Scan for the cell matching the given text and deliver its (x, y) coordinate at center. 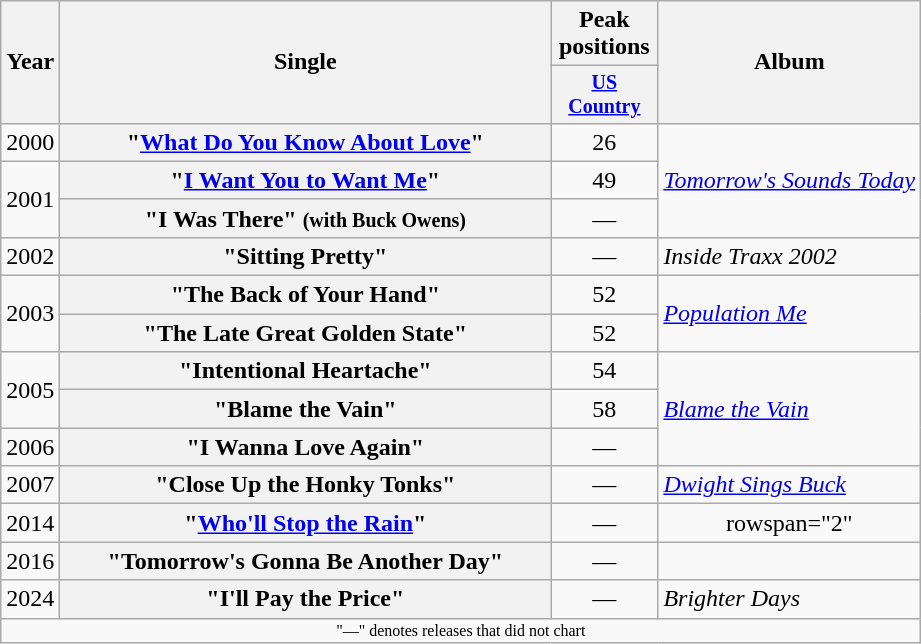
"Close Up the Honky Tonks" (306, 485)
2003 (30, 314)
2005 (30, 390)
"The Late Great Golden State" (306, 333)
26 (604, 142)
49 (604, 180)
2000 (30, 142)
"Intentional Heartache" (306, 371)
2024 (30, 599)
"I'll Pay the Price" (306, 599)
"I Want You to Want Me" (306, 180)
Dwight Sings Buck (790, 485)
"Tomorrow's Gonna Be Another Day" (306, 561)
"I Was There" (with Buck Owens) (306, 218)
"The Back of Your Hand" (306, 295)
2007 (30, 485)
rowspan="2" (790, 523)
"What Do You Know About Love" (306, 142)
"Sitting Pretty" (306, 256)
Peak positions (604, 34)
"Blame the Vain" (306, 409)
Album (790, 62)
Single (306, 62)
2014 (30, 523)
Blame the Vain (790, 409)
2002 (30, 256)
2016 (30, 561)
58 (604, 409)
Inside Traxx 2002 (790, 256)
Brighter Days (790, 599)
US Country (604, 94)
"—" denotes releases that did not chart (461, 630)
54 (604, 371)
"I Wanna Love Again" (306, 447)
Tomorrow's Sounds Today (790, 180)
2001 (30, 199)
Year (30, 62)
Population Me (790, 314)
2006 (30, 447)
"Who'll Stop the Rain" (306, 523)
